Scan for the cell matching the given text and deliver its (x, y) coordinate at center. 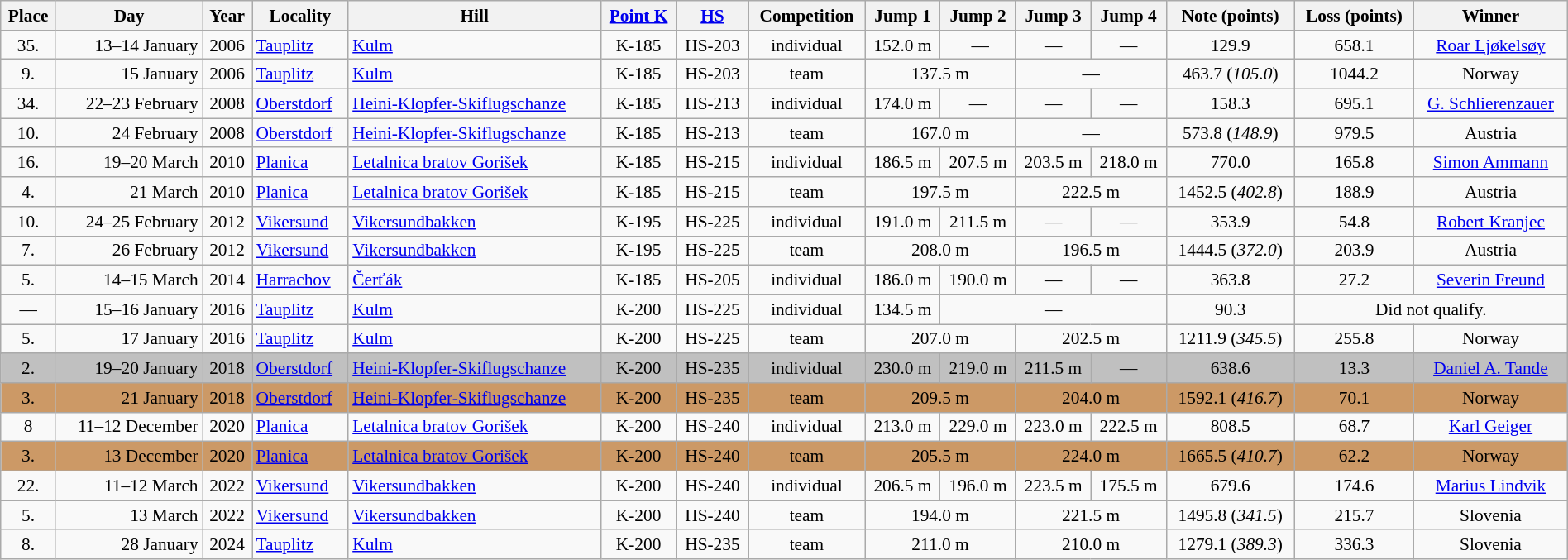
70.1 (1354, 398)
134.5 m (903, 309)
Jump 1 (903, 16)
Harrachov (301, 280)
1444.5 (372.0) (1231, 251)
638.6 (1231, 368)
Jump 4 (1128, 16)
202.5 m (1091, 339)
213.0 m (903, 427)
196.0 m (978, 486)
G. Schlierenzauer (1491, 104)
7. (28, 251)
204.0 m (1091, 398)
19–20 March (129, 163)
205.5 m (940, 457)
Marius Lindvik (1491, 486)
2014 (227, 280)
9. (28, 74)
HS (713, 16)
679.6 (1231, 486)
21 March (129, 192)
167.0 m (940, 133)
Čerťák (475, 280)
573.8 (148.9) (1231, 133)
215.7 (1354, 515)
11–12 March (129, 486)
35. (28, 45)
2024 (227, 545)
22–23 February (129, 104)
Point K (638, 16)
175.5 m (1128, 486)
207.5 m (978, 163)
219.0 m (978, 368)
1592.1 (416.7) (1231, 398)
1665.5 (410.7) (1231, 457)
158.3 (1231, 104)
203.9 (1354, 251)
174.6 (1354, 486)
Robert Kranjec (1491, 222)
979.5 (1354, 133)
1452.5 (402.8) (1231, 192)
695.1 (1354, 104)
13 December (129, 457)
353.9 (1231, 222)
24–25 February (129, 222)
221.5 m (1091, 515)
13 March (129, 515)
209.5 m (940, 398)
188.9 (1354, 192)
Karl Geiger (1491, 427)
191.0 m (903, 222)
Note (points) (1231, 16)
54.8 (1354, 222)
129.9 (1231, 45)
2. (28, 368)
197.5 m (940, 192)
174.0 m (903, 104)
19–20 January (129, 368)
207.0 m (940, 339)
Competition (807, 16)
Jump 3 (1054, 16)
186.5 m (903, 163)
1495.8 (341.5) (1231, 515)
196.5 m (1091, 251)
224.0 m (1091, 457)
210.0 m (1091, 545)
8 (28, 427)
11–12 December (129, 427)
8. (28, 545)
152.0 m (903, 45)
22. (28, 486)
Place (28, 16)
Winner (1491, 16)
211.0 m (940, 545)
Roar Ljøkelsøy (1491, 45)
Severin Freund (1491, 280)
218.0 m (1128, 163)
13.3 (1354, 368)
Hill (475, 16)
229.0 m (978, 427)
68.7 (1354, 427)
223.5 m (1054, 486)
34. (28, 104)
Year (227, 16)
1044.2 (1354, 74)
15 January (129, 74)
28 January (129, 545)
24 February (129, 133)
27.2 (1354, 280)
137.5 m (940, 74)
Loss (points) (1354, 16)
14–15 March (129, 280)
223.0 m (1054, 427)
336.3 (1354, 545)
Jump 2 (978, 16)
Did not qualify. (1431, 309)
203.5 m (1054, 163)
1211.9 (345.5) (1231, 339)
165.8 (1354, 163)
463.7 (105.0) (1231, 74)
186.0 m (903, 280)
208.0 m (940, 251)
255.8 (1354, 339)
21 January (129, 398)
1279.1 (389.3) (1231, 545)
808.5 (1231, 427)
15–16 January (129, 309)
230.0 m (903, 368)
90.3 (1231, 309)
17 January (129, 339)
Locality (301, 16)
4. (28, 192)
16. (28, 163)
190.0 m (978, 280)
363.8 (1231, 280)
Simon Ammann (1491, 163)
13–14 January (129, 45)
658.1 (1354, 45)
Daniel A. Tande (1491, 368)
62.2 (1354, 457)
Day (129, 16)
194.0 m (940, 515)
26 February (129, 251)
206.5 m (903, 486)
770.0 (1231, 163)
HS-205 (713, 280)
